Detect which cell encompasses the target text, then output its [X, Y] center coordinate. 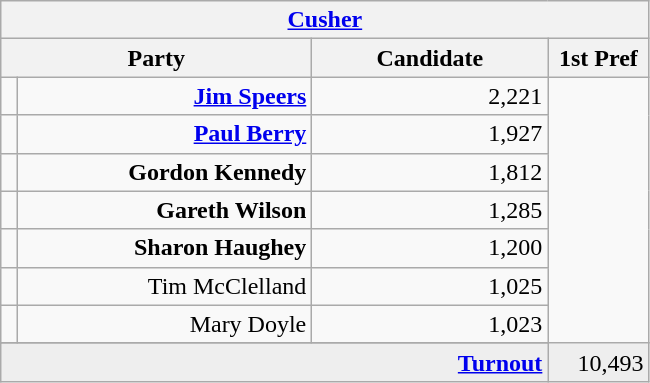
1,812 [430, 172]
Gareth Wilson [165, 210]
1,025 [430, 286]
Mary Doyle [165, 324]
1st Pref [598, 58]
Paul Berry [165, 134]
1,285 [430, 210]
Jim Speers [165, 96]
Party [156, 58]
Turnout [274, 362]
Gordon Kennedy [165, 172]
Tim McClelland [165, 286]
10,493 [598, 362]
Cusher [325, 20]
2,221 [430, 96]
Candidate [430, 58]
1,200 [430, 248]
1,927 [430, 134]
1,023 [430, 324]
Sharon Haughey [165, 248]
